Provide the [X, Y] coordinate of the cell's center where the given text is located.  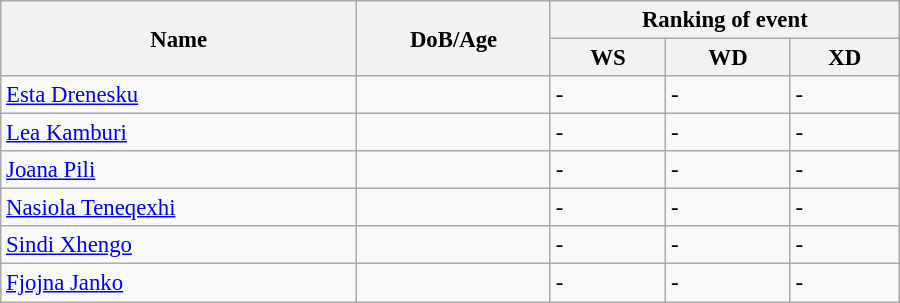
Ranking of event [724, 20]
Lea Kamburi [179, 133]
Esta Drenesku [179, 95]
WS [608, 58]
XD [844, 58]
Nasiola Teneqexhi [179, 208]
Joana Pili [179, 170]
WD [728, 58]
Fjojna Janko [179, 283]
DoB/Age [454, 38]
Sindi Xhengo [179, 245]
Name [179, 38]
